Determine the [x, y] coordinate at the center of the cell enclosing the given text.  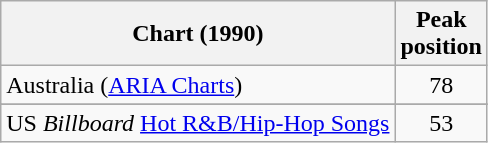
US Billboard Hot R&B/Hip-Hop Songs [198, 123]
Australia (ARIA Charts) [198, 85]
53 [441, 123]
78 [441, 85]
Peakposition [441, 34]
Chart (1990) [198, 34]
